Find where the given text appears and provide that cell's center as [x, y] coordinate. 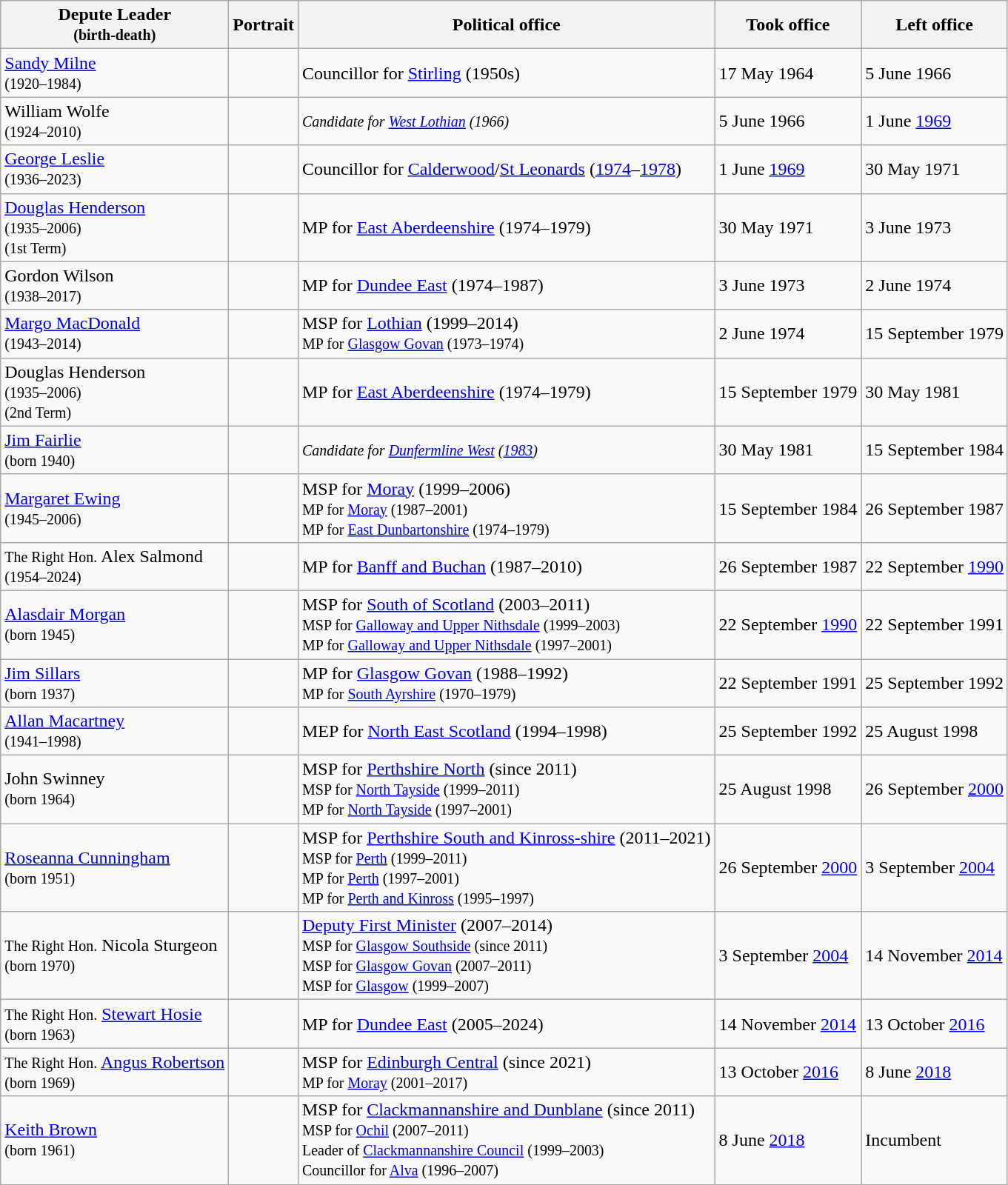
MSP for Perthshire South and Kinross-shire (2011–2021) MSP for Perth (1999–2011) MP for Perth (1997–2001) MP for Perth and Kinross (1995–1997) [507, 868]
Councillor for Calderwood/St Leonards (1974–1978) [507, 169]
The Right Hon. Stewart Hosie(born 1963) [115, 1024]
Depute Leader (birth-death) [115, 25]
Jim Sillars(born 1937) [115, 683]
The Right Hon. Angus Robertson (born 1969) [115, 1072]
George Leslie (1936–2023) [115, 169]
Roseanna Cunningham(born 1951) [115, 868]
Keith Brown(born 1961) [115, 1141]
Margo MacDonald(1943–2014) [115, 333]
John Swinney (born 1964) [115, 790]
Candidate for Dunfermline West (1983) [507, 450]
Sandy Milne(1920–1984) [115, 73]
Margaret Ewing (1945–2006) [115, 508]
MSP for Lothian (1999–2014) MP for Glasgow Govan (1973–1974) [507, 333]
MSP for Moray (1999–2006) MP for Moray (1987–2001) MP for East Dunbartonshire (1974–1979) [507, 508]
Councillor for Stirling (1950s) [507, 73]
Political office [507, 25]
MP for Dundee East (1974–1987) [507, 286]
William Wolfe (1924–2010) [115, 121]
Candidate for West Lothian (1966) [507, 121]
Took office [788, 25]
MSP for Perthshire North (since 2011) MSP for North Tayside (1999–2011)MP for North Tayside (1997–2001) [507, 790]
Portrait [264, 25]
MSP for Edinburgh Central (since 2021) MP for Moray (2001–2017) [507, 1072]
17 May 1964 [788, 73]
MSP for South of Scotland (2003–2011) MSP for Galloway and Upper Nithsdale (1999–2003) MP for Galloway and Upper Nithsdale (1997–2001) [507, 624]
MP for Glasgow Govan (1988–1992) MP for South Ayrshire (1970–1979) [507, 683]
Alasdair Morgan(born 1945) [115, 624]
Allan Macartney(1941–1998) [115, 732]
MP for Dundee East (2005–2024) [507, 1024]
The Right Hon. Alex Salmond (1954–2024) [115, 566]
Incumbent [935, 1141]
Jim Fairlie(born 1940) [115, 450]
Gordon Wilson (1938–2017) [115, 286]
Deputy First Minister (2007–2014) MSP for Glasgow Southside (since 2011) MSP for Glasgow Govan (2007–2011) MSP for Glasgow (1999–2007) [507, 955]
MEP for North East Scotland (1994–1998) [507, 732]
Douglas Henderson (1935–2006) (1st Term) [115, 227]
MP for Banff and Buchan (1987–2010) [507, 566]
Douglas Henderson (1935–2006) (2nd Term) [115, 392]
Left office [935, 25]
The Right Hon. Nicola Sturgeon(born 1970) [115, 955]
